For the text-containing cell, return its midpoint in (x, y) coordinate format. 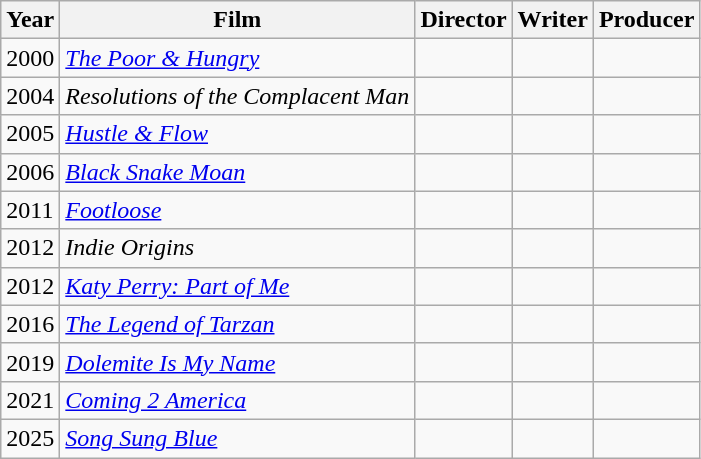
Song Sung Blue (238, 438)
Producer (646, 20)
Dolemite Is My Name (238, 362)
2021 (30, 400)
2016 (30, 324)
Coming 2 America (238, 400)
Footloose (238, 210)
Katy Perry: Part of Me (238, 286)
The Poor & Hungry (238, 58)
2005 (30, 134)
Director (464, 20)
2025 (30, 438)
2004 (30, 96)
Black Snake Moan (238, 172)
The Legend of Tarzan (238, 324)
Indie Origins (238, 248)
Hustle & Flow (238, 134)
Film (238, 20)
2019 (30, 362)
2000 (30, 58)
Year (30, 20)
2006 (30, 172)
2011 (30, 210)
Resolutions of the Complacent Man (238, 96)
Writer (552, 20)
